Identify which cell holds the provided text, then report its [x, y] central coordinate. 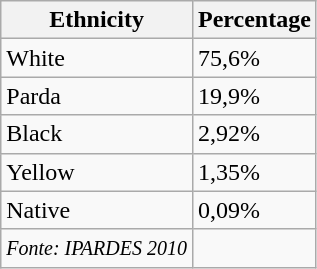
Percentage [254, 20]
1,35% [254, 172]
Yellow [97, 172]
2,92% [254, 134]
Ethnicity [97, 20]
Parda [97, 96]
19,9% [254, 96]
0,09% [254, 210]
Black [97, 134]
75,6% [254, 58]
Native [97, 210]
White [97, 58]
Fonte: IPARDES 2010 [97, 248]
